Output the (x, y) coordinate of the center of the cell containing the given text.  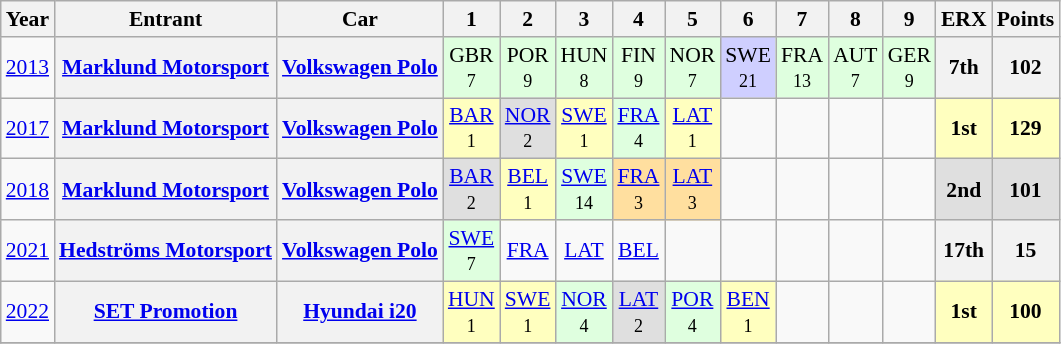
BAR2 (472, 190)
2018 (28, 190)
4 (638, 19)
8 (855, 19)
Points (1026, 19)
SET Promotion (166, 312)
LAT (584, 250)
LAT1 (693, 128)
FIN9 (638, 68)
2017 (28, 128)
GBR7 (472, 68)
9 (910, 19)
101 (1026, 190)
FRA3 (638, 190)
SWE7 (472, 250)
BEN1 (748, 312)
Hyundai i20 (360, 312)
NOR2 (528, 128)
2022 (28, 312)
NOR4 (584, 312)
Year (28, 19)
SWE14 (584, 190)
Car (360, 19)
3 (584, 19)
BEL (638, 250)
Entrant (166, 19)
FRA (528, 250)
HUN8 (584, 68)
HUN1 (472, 312)
100 (1026, 312)
POR4 (693, 312)
2 (528, 19)
SWE21 (748, 68)
6 (748, 19)
2021 (28, 250)
AUT7 (855, 68)
1 (472, 19)
LAT2 (638, 312)
NOR7 (693, 68)
ERX (964, 19)
BAR1 (472, 128)
Hedströms Motorsport (166, 250)
129 (1026, 128)
GER9 (910, 68)
15 (1026, 250)
2nd (964, 190)
102 (1026, 68)
17th (964, 250)
7 (802, 19)
LAT3 (693, 190)
BEL1 (528, 190)
2013 (28, 68)
5 (693, 19)
POR9 (528, 68)
FRA13 (802, 68)
FRA4 (638, 128)
7th (964, 68)
